Determine the [X, Y] coordinate at the center of the cell enclosing the given text.  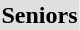
Seniors [40, 15]
